Return the (x, y) coordinate for the center point of the cell that contains the specified text.  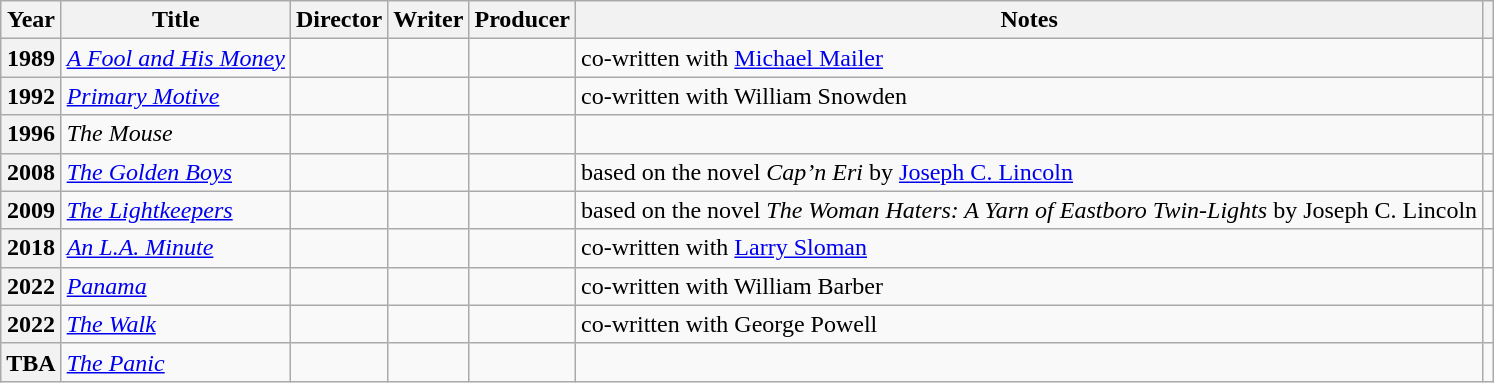
Panama (176, 286)
The Panic (176, 362)
Director (338, 20)
Title (176, 20)
co-written with Larry Sloman (1030, 248)
The Walk (176, 324)
Primary Motive (176, 96)
1992 (31, 96)
based on the novel The Woman Haters: A Yarn of Eastboro Twin-Lights by Joseph C. Lincoln (1030, 210)
Notes (1030, 20)
co-written with George Powell (1030, 324)
The Mouse (176, 134)
Year (31, 20)
Writer (428, 20)
co-written with Michael Mailer (1030, 58)
co-written with William Barber (1030, 286)
2008 (31, 172)
An L.A. Minute (176, 248)
co-written with William Snowden (1030, 96)
based on the novel Cap’n Eri by Joseph C. Lincoln (1030, 172)
TBA (31, 362)
The Golden Boys (176, 172)
The Lightkeepers (176, 210)
2009 (31, 210)
2018 (31, 248)
1996 (31, 134)
Producer (522, 20)
1989 (31, 58)
A Fool and His Money (176, 58)
